Find where the given text appears and provide that cell's center as (X, Y) coordinate. 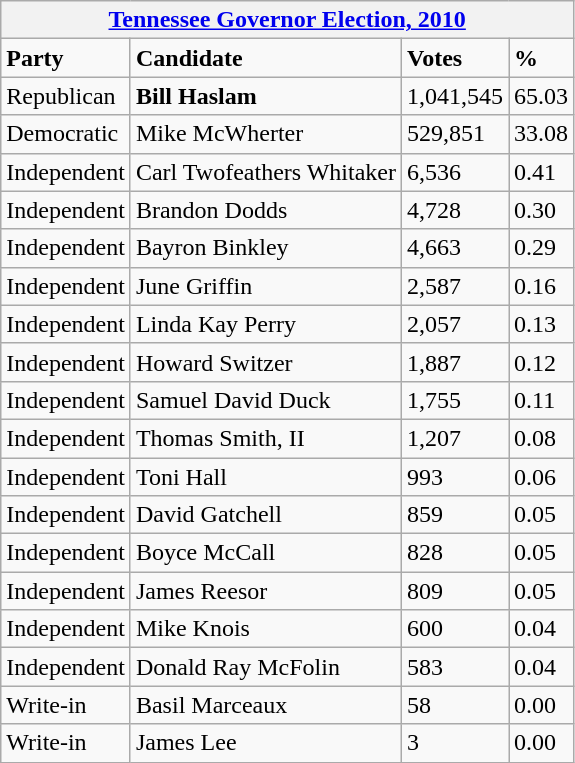
James Lee (266, 743)
65.03 (542, 96)
Bayron Binkley (266, 248)
0.30 (542, 210)
Votes (456, 58)
0.11 (542, 400)
% (542, 58)
828 (456, 553)
Bill Haslam (266, 96)
0.41 (542, 172)
Democratic (66, 134)
2,587 (456, 286)
Party (66, 58)
Candidate (266, 58)
Brandon Dodds (266, 210)
Thomas Smith, II (266, 438)
809 (456, 591)
1,755 (456, 400)
Mike Knois (266, 629)
June Griffin (266, 286)
2,057 (456, 324)
James Reesor (266, 591)
6,536 (456, 172)
33.08 (542, 134)
0.29 (542, 248)
0.08 (542, 438)
1,207 (456, 438)
4,663 (456, 248)
Tennessee Governor Election, 2010 (288, 20)
0.16 (542, 286)
Carl Twofeathers Whitaker (266, 172)
Toni Hall (266, 477)
0.13 (542, 324)
Basil Marceaux (266, 705)
Donald Ray McFolin (266, 667)
1,041,545 (456, 96)
3 (456, 743)
583 (456, 667)
4,728 (456, 210)
Howard Switzer (266, 362)
Samuel David Duck (266, 400)
0.06 (542, 477)
Boyce McCall (266, 553)
993 (456, 477)
1,887 (456, 362)
0.12 (542, 362)
Republican (66, 96)
529,851 (456, 134)
Linda Kay Perry (266, 324)
David Gatchell (266, 515)
859 (456, 515)
600 (456, 629)
Mike McWherter (266, 134)
58 (456, 705)
